For the text-containing cell, return its midpoint in (X, Y) coordinate format. 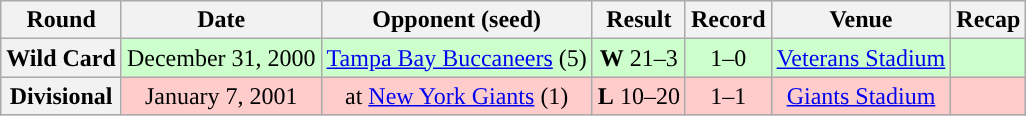
Date (221, 20)
Tampa Bay Buccaneers (5) (456, 58)
Opponent (seed) (456, 20)
Result (638, 20)
L 10–20 (638, 96)
Wild Card (62, 58)
1–1 (728, 96)
Venue (861, 20)
Giants Stadium (861, 96)
Divisional (62, 96)
December 31, 2000 (221, 58)
Veterans Stadium (861, 58)
W 21–3 (638, 58)
1–0 (728, 58)
Record (728, 20)
at New York Giants (1) (456, 96)
Round (62, 20)
January 7, 2001 (221, 96)
Recap (988, 20)
